Detect which cell encompasses the target text, then output its [x, y] center coordinate. 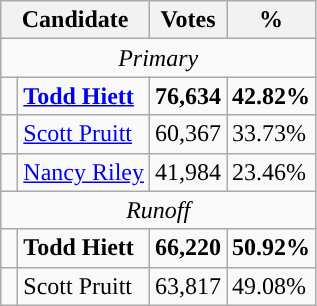
49.08% [272, 286]
42.82% [272, 96]
Primary [158, 58]
76,634 [188, 96]
Candidate [76, 20]
Votes [188, 20]
66,220 [188, 248]
Runoff [158, 210]
33.73% [272, 134]
23.46% [272, 172]
Nancy Riley [84, 172]
60,367 [188, 134]
50.92% [272, 248]
41,984 [188, 172]
% [272, 20]
63,817 [188, 286]
